Detect which cell encompasses the target text, then output its [X, Y] center coordinate. 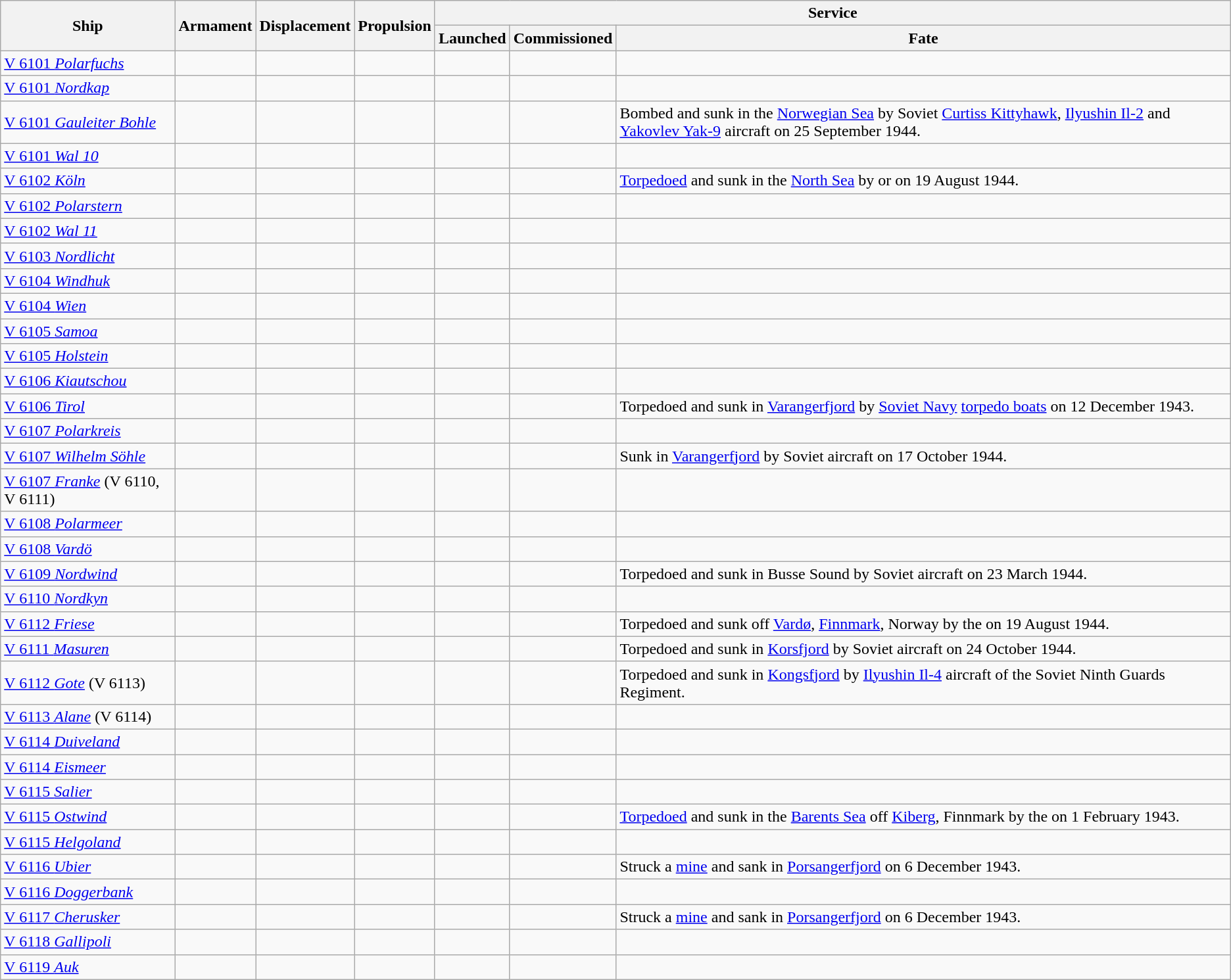
V 6115 Helgoland [88, 842]
V 6110 Nordkyn [88, 599]
V 6105 Samoa [88, 331]
V 6101 Gauleiter Bohle [88, 122]
V 6102 Wal 11 [88, 231]
V 6119 Auk [88, 967]
Torpedoed and sunk in Varangerfjord by Soviet Navy torpedo boats on 12 December 1943. [923, 406]
Torpedoed and sunk in the North Sea by or on 19 August 1944. [923, 181]
V 6112 Gote (V 6113) [88, 682]
Armament [216, 26]
V 6116 Doggerbank [88, 892]
Service [833, 13]
V 6102 Polarstern [88, 206]
V 6108 Polarmeer [88, 524]
V 6116 Ubier [88, 867]
V 6104 Wien [88, 306]
Ship [88, 26]
Launched [472, 38]
V 6114 Eismeer [88, 767]
V 6113 Alane (V 6114) [88, 716]
Torpedoed and sunk in Kongsfjord by Ilyushin Il-4 aircraft of the Soviet Ninth Guards Regiment. [923, 682]
V 6115 Ostwind [88, 817]
Bombed and sunk in the Norwegian Sea by Soviet Curtiss Kittyhawk, Ilyushin Il-2 and Yakovlev Yak-9 aircraft on 25 September 1944. [923, 122]
V 6101 Nordkap [88, 88]
Displacement [305, 26]
V 6114 Duiveland [88, 741]
V 6108 Vardö [88, 549]
Commissioned [563, 38]
Propulsion [395, 26]
Sunk in Varangerfjord by Soviet aircraft on 17 October 1944. [923, 456]
V 6101 Wal 10 [88, 156]
V 6105 Holstein [88, 356]
Fate [923, 38]
V 6104 Windhuk [88, 281]
V 6118 Gallipoli [88, 942]
Torpedoed and sunk in the Barents Sea off Kiberg, Finnmark by the on 1 February 1943. [923, 817]
V 6103 Nordlicht [88, 256]
V 6101 Polarfuchs [88, 63]
V 6106 Kiautschou [88, 381]
V 6106 Tirol [88, 406]
V 6107 Franke (V 6110, V 6111) [88, 490]
V 6102 Köln [88, 181]
V 6115 Salier [88, 792]
V 6111 Masuren [88, 649]
V 6109 Nordwind [88, 574]
Torpedoed and sunk off Vardø, Finnmark, Norway by the on 19 August 1944. [923, 624]
V 6117 Cherusker [88, 917]
Torpedoed and sunk in Korsfjord by Soviet aircraft on 24 October 1944. [923, 649]
Torpedoed and sunk in Busse Sound by Soviet aircraft on 23 March 1944. [923, 574]
V 6107 Wilhelm Söhle [88, 456]
V 6112 Friese [88, 624]
V 6107 Polarkreis [88, 431]
